Identify which cell holds the provided text, then report its [x, y] central coordinate. 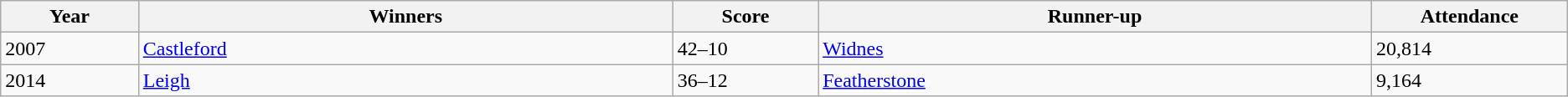
Winners [405, 17]
Runner-up [1096, 17]
42–10 [745, 48]
Leigh [405, 80]
2014 [70, 80]
2007 [70, 48]
Featherstone [1096, 80]
36–12 [745, 80]
Castleford [405, 48]
9,164 [1469, 80]
20,814 [1469, 48]
Attendance [1469, 17]
Score [745, 17]
Widnes [1096, 48]
Year [70, 17]
